Extract the [X, Y] coordinate from the center of the cell holding the provided text.  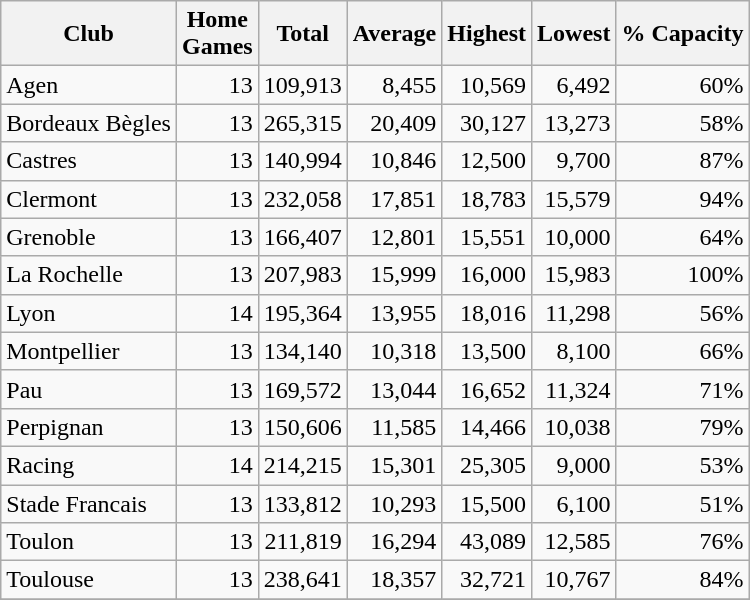
11,585 [394, 427]
10,293 [394, 503]
214,215 [302, 465]
Perpignan [89, 427]
56% [682, 313]
Montpellier [89, 351]
84% [682, 580]
Toulon [89, 542]
9,700 [574, 161]
15,579 [574, 199]
169,572 [302, 389]
100% [682, 275]
Lyon [89, 313]
16,294 [394, 542]
53% [682, 465]
15,999 [394, 275]
Total [302, 34]
13,044 [394, 389]
10,038 [574, 427]
51% [682, 503]
211,819 [302, 542]
9,000 [574, 465]
Pau [89, 389]
13,955 [394, 313]
Castres [89, 161]
140,994 [302, 161]
195,364 [302, 313]
Agen [89, 85]
Lowest [574, 34]
12,500 [487, 161]
16,652 [487, 389]
% Capacity [682, 34]
10,846 [394, 161]
Grenoble [89, 237]
150,606 [302, 427]
15,500 [487, 503]
10,000 [574, 237]
17,851 [394, 199]
207,983 [302, 275]
20,409 [394, 123]
12,801 [394, 237]
18,783 [487, 199]
15,983 [574, 275]
18,357 [394, 580]
232,058 [302, 199]
11,324 [574, 389]
Clermont [89, 199]
Highest [487, 34]
15,551 [487, 237]
13,273 [574, 123]
133,812 [302, 503]
58% [682, 123]
8,455 [394, 85]
HomeGames [217, 34]
64% [682, 237]
71% [682, 389]
16,000 [487, 275]
La Rochelle [89, 275]
13,500 [487, 351]
8,100 [574, 351]
76% [682, 542]
6,100 [574, 503]
10,318 [394, 351]
66% [682, 351]
134,140 [302, 351]
43,089 [487, 542]
166,407 [302, 237]
6,492 [574, 85]
32,721 [487, 580]
Stade Francais [89, 503]
Racing [89, 465]
Club [89, 34]
11,298 [574, 313]
18,016 [487, 313]
25,305 [487, 465]
12,585 [574, 542]
14,466 [487, 427]
87% [682, 161]
Toulouse [89, 580]
238,641 [302, 580]
60% [682, 85]
109,913 [302, 85]
10,569 [487, 85]
94% [682, 199]
Bordeaux Bègles [89, 123]
Average [394, 34]
10,767 [574, 580]
30,127 [487, 123]
265,315 [302, 123]
15,301 [394, 465]
79% [682, 427]
